From the cell containing the given text, extract its center point as [X, Y] coordinate. 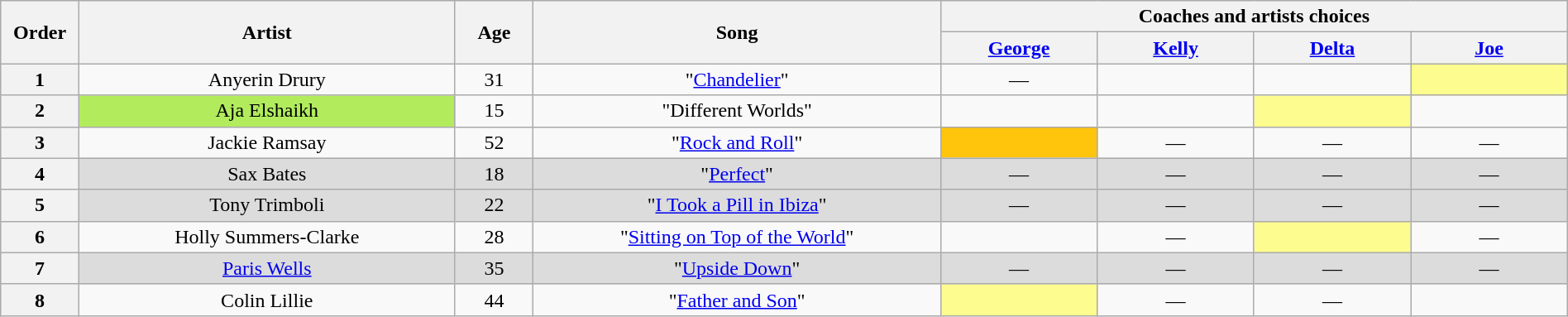
Holly Summers-Clarke [266, 237]
George [1019, 48]
6 [40, 237]
"Upside Down" [738, 268]
1 [40, 79]
5 [40, 205]
"Perfect" [738, 174]
7 [40, 268]
"Chandelier" [738, 79]
Age [495, 32]
Artist [266, 32]
Kelly [1176, 48]
Jackie Ramsay [266, 142]
Colin Lillie [266, 300]
2 [40, 111]
Paris Wells [266, 268]
"Father and Son" [738, 300]
Aja Elshaikh [266, 111]
28 [495, 237]
3 [40, 142]
Joe [1489, 48]
Sax Bates [266, 174]
"Sitting on Top of the World" [738, 237]
22 [495, 205]
8 [40, 300]
"Rock and Roll" [738, 142]
35 [495, 268]
Tony Trimboli [266, 205]
52 [495, 142]
15 [495, 111]
"Different Worlds" [738, 111]
44 [495, 300]
18 [495, 174]
Anyerin Drury [266, 79]
Coaches and artists choices [1254, 17]
Order [40, 32]
31 [495, 79]
Delta [1331, 48]
4 [40, 174]
Song [738, 32]
"I Took a Pill in Ibiza" [738, 205]
